Locate the cell with the specified text and output its [X, Y] center coordinate. 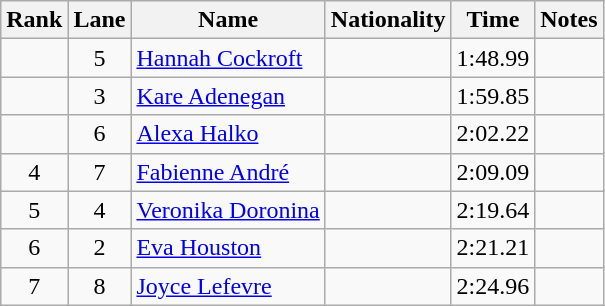
2:19.64 [493, 210]
1:59.85 [493, 96]
Joyce Lefevre [228, 286]
Fabienne André [228, 172]
Eva Houston [228, 248]
Veronika Doronina [228, 210]
Time [493, 20]
Rank [34, 20]
2:02.22 [493, 134]
Kare Adenegan [228, 96]
2 [100, 248]
2:24.96 [493, 286]
Name [228, 20]
2:21.21 [493, 248]
Nationality [388, 20]
2:09.09 [493, 172]
Lane [100, 20]
Alexa Halko [228, 134]
1:48.99 [493, 58]
3 [100, 96]
Hannah Cockroft [228, 58]
8 [100, 286]
Notes [569, 20]
